Search for the cell housing the specified text and yield its (x, y) center coordinate. 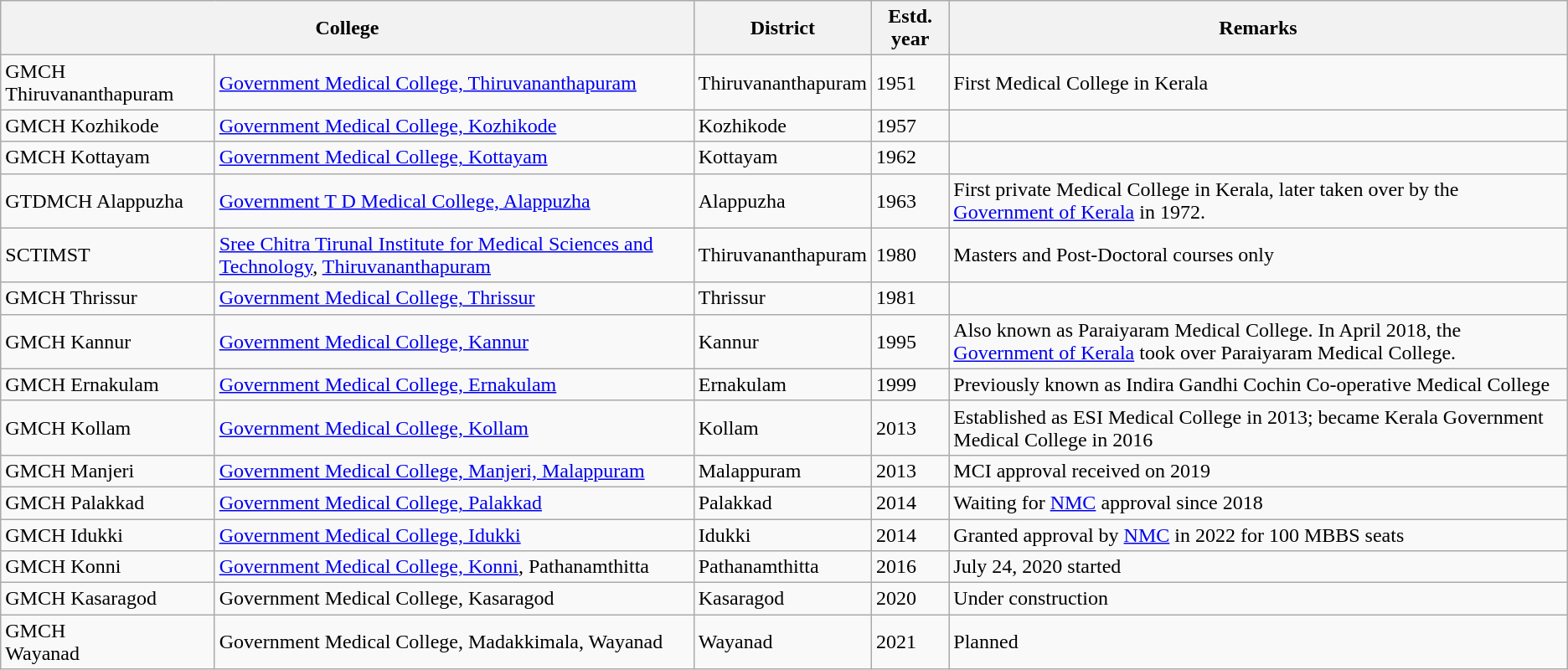
GMCH Palakkad (107, 502)
1999 (910, 384)
GMCH Kozhikode (107, 126)
Government Medical College, Kasaragod (454, 599)
Government Medical College, Ernakulam (454, 384)
Government Medical College, Kannur (454, 342)
Kozhikode (782, 126)
2020 (910, 599)
Ernakulam (782, 384)
First Medical College in Kerala (1258, 82)
Established as ESI Medical College in 2013; became Kerala Government Medical College in 2016 (1258, 427)
Government Medical College, Kollam (454, 427)
2016 (910, 567)
Waiting for NMC approval since 2018 (1258, 502)
1981 (910, 298)
Estd. year (910, 28)
1951 (910, 82)
Pathanamthitta (782, 567)
Also known as Paraiyaram Medical College. In April 2018, the Government of Kerala took over Paraiyaram Medical College. (1258, 342)
Sree Chitra Tirunal Institute for Medical Sciences and Technology, Thiruvananthapuram (454, 255)
Government Medical College, Thiruvananthapuram (454, 82)
Government Medical College, Kozhikode (454, 126)
GMCHWayanad (107, 642)
Government Medical College, Konni, Pathanamthitta (454, 567)
GMCH Thrissur (107, 298)
1995 (910, 342)
GMCH Ernakulam (107, 384)
Under construction (1258, 599)
Masters and Post-Doctoral courses only (1258, 255)
Malappuram (782, 471)
Palakkad (782, 502)
Granted approval by NMC in 2022 for 100 MBBS seats (1258, 535)
SCTIMST (107, 255)
Government T D Medical College, Alappuzha (454, 201)
Government Medical College, Manjeri, Malappuram (454, 471)
Previously known as Indira Gandhi Cochin Co-operative Medical College (1258, 384)
Planned (1258, 642)
Kasaragod (782, 599)
GMCH Kasaragod (107, 599)
Wayanad (782, 642)
Government Medical College, Madakkimala, Wayanad (454, 642)
GMCH Konni (107, 567)
GMCH Kottayam (107, 157)
GMCH Kollam (107, 427)
Remarks (1258, 28)
Kollam (782, 427)
Government Medical College, Palakkad (454, 502)
GMCH Idukki (107, 535)
Kannur (782, 342)
July 24, 2020 started (1258, 567)
Thrissur (782, 298)
1980 (910, 255)
GTDMCH Alappuzha (107, 201)
First private Medical College in Kerala, later taken over by the Government of Kerala in 1972. (1258, 201)
GMCH Manjeri (107, 471)
1962 (910, 157)
1957 (910, 126)
College (347, 28)
Idukki (782, 535)
MCI approval received on 2019 (1258, 471)
Government Medical College, Idukki (454, 535)
1963 (910, 201)
Alappuzha (782, 201)
GMCH Thiruvananthapuram (107, 82)
District (782, 28)
Government Medical College, Kottayam (454, 157)
Government Medical College, Thrissur (454, 298)
Kottayam (782, 157)
GMCH Kannur (107, 342)
2021 (910, 642)
